Output the [x, y] coordinate of the center of the cell containing the given text.  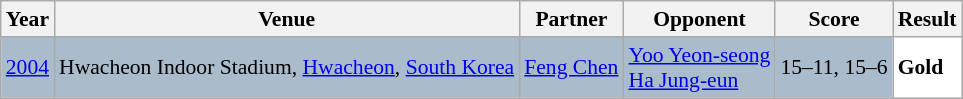
Partner [571, 19]
Gold [928, 68]
Score [834, 19]
Opponent [699, 19]
Yoo Yeon-seong Ha Jung-eun [699, 68]
15–11, 15–6 [834, 68]
Venue [286, 19]
2004 [28, 68]
Year [28, 19]
Result [928, 19]
Feng Chen [571, 68]
Hwacheon Indoor Stadium, Hwacheon, South Korea [286, 68]
